Output the (X, Y) coordinate of the center of the cell containing the given text.  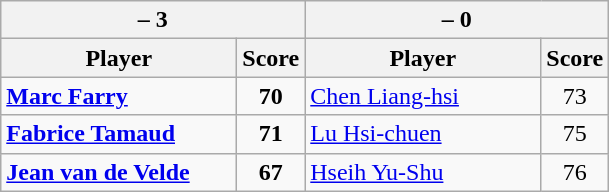
71 (271, 134)
Lu Hsi-chuen (423, 134)
67 (271, 172)
– 0 (457, 20)
73 (575, 96)
76 (575, 172)
Jean van de Velde (119, 172)
Fabrice Tamaud (119, 134)
70 (271, 96)
75 (575, 134)
Chen Liang-hsi (423, 96)
Marc Farry (119, 96)
Hseih Yu-Shu (423, 172)
– 3 (153, 20)
